For the text-containing cell, return its midpoint in [X, Y] coordinate format. 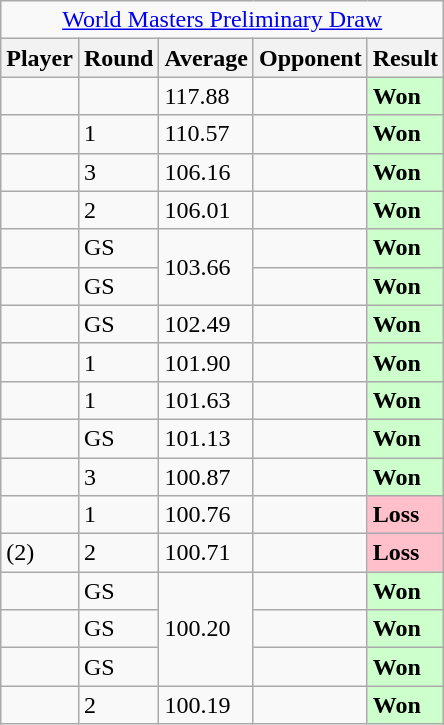
101.63 [206, 400]
(2) [40, 553]
102.49 [206, 324]
110.57 [206, 134]
100.76 [206, 515]
World Masters Preliminary Draw [222, 20]
106.16 [206, 172]
Opponent [310, 58]
117.88 [206, 96]
101.90 [206, 362]
Round [118, 58]
Average [206, 58]
100.71 [206, 553]
Result [405, 58]
103.66 [206, 267]
101.13 [206, 438]
100.19 [206, 705]
100.20 [206, 629]
Player [40, 58]
100.87 [206, 477]
106.01 [206, 210]
